Provide the (x, y) coordinate of the cell's center where the given text is located.  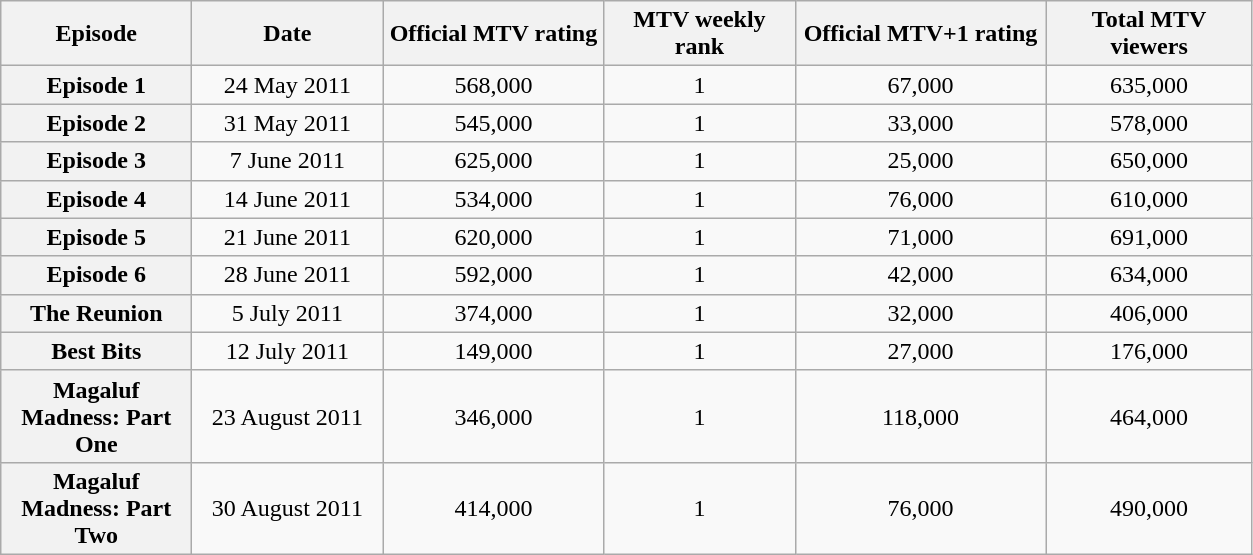
Episode 4 (96, 199)
28 June 2011 (288, 275)
25,000 (920, 161)
578,000 (1149, 123)
620,000 (494, 237)
406,000 (1149, 313)
149,000 (494, 351)
31 May 2011 (288, 123)
Episode 1 (96, 85)
Magaluf Madness: Part Two (96, 508)
Episode 2 (96, 123)
Episode (96, 34)
635,000 (1149, 85)
414,000 (494, 508)
24 May 2011 (288, 85)
23 August 2011 (288, 416)
650,000 (1149, 161)
42,000 (920, 275)
118,000 (920, 416)
346,000 (494, 416)
464,000 (1149, 416)
71,000 (920, 237)
176,000 (1149, 351)
67,000 (920, 85)
32,000 (920, 313)
30 August 2011 (288, 508)
12 July 2011 (288, 351)
634,000 (1149, 275)
Best Bits (96, 351)
27,000 (920, 351)
610,000 (1149, 199)
Episode 6 (96, 275)
Official MTV rating (494, 34)
Magaluf Madness: Part One (96, 416)
Episode 3 (96, 161)
The Reunion (96, 313)
592,000 (494, 275)
Official MTV+1 rating (920, 34)
374,000 (494, 313)
625,000 (494, 161)
490,000 (1149, 508)
545,000 (494, 123)
Episode 5 (96, 237)
MTV weekly rank (700, 34)
33,000 (920, 123)
14 June 2011 (288, 199)
21 June 2011 (288, 237)
5 July 2011 (288, 313)
7 June 2011 (288, 161)
Date (288, 34)
568,000 (494, 85)
Total MTV viewers (1149, 34)
691,000 (1149, 237)
534,000 (494, 199)
